Return (x, y) of the center of cell containing provided text 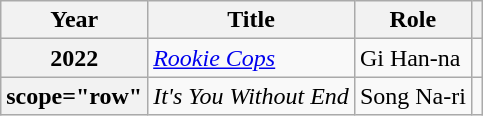
It's You Without End (252, 96)
Song Na-ri (412, 96)
Gi Han-na (412, 58)
2022 (74, 58)
Rookie Cops (252, 58)
Year (74, 20)
scope="row" (74, 96)
Role (412, 20)
Title (252, 20)
